Identify which cell holds the provided text, then report its [X, Y] central coordinate. 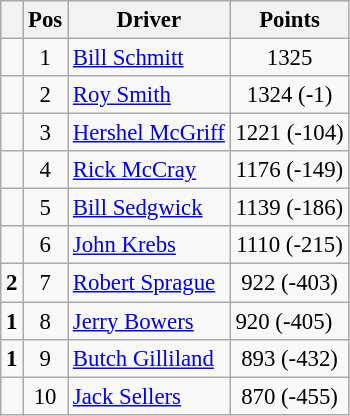
920 (-405) [290, 321]
1139 (-186) [290, 208]
3 [46, 133]
Roy Smith [150, 95]
Points [290, 20]
1110 (-215) [290, 245]
Hershel McGriff [150, 133]
10 [46, 396]
9 [46, 358]
5 [46, 208]
Robert Sprague [150, 283]
4 [46, 170]
1325 [290, 58]
Driver [150, 20]
Pos [46, 20]
1324 (-1) [290, 95]
7 [46, 283]
8 [46, 321]
6 [46, 245]
John Krebs [150, 245]
Bill Sedgwick [150, 208]
1221 (-104) [290, 133]
Rick McCray [150, 170]
Bill Schmitt [150, 58]
870 (-455) [290, 396]
Butch Gilliland [150, 358]
922 (-403) [290, 283]
1176 (-149) [290, 170]
893 (-432) [290, 358]
Jerry Bowers [150, 321]
Jack Sellers [150, 396]
